Return [x, y] of the center of cell containing provided text 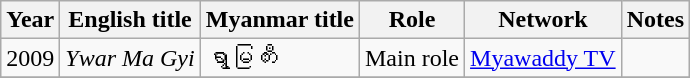
Network [544, 20]
Role [412, 20]
ရွာမကြီး [280, 58]
Myawaddy TV [544, 58]
English title [130, 20]
Notes [655, 20]
Myanmar title [280, 20]
Main role [412, 58]
Year [30, 20]
2009 [30, 58]
Ywar Ma Gyi [130, 58]
